From the cell containing the given text, extract its center point as [x, y] coordinate. 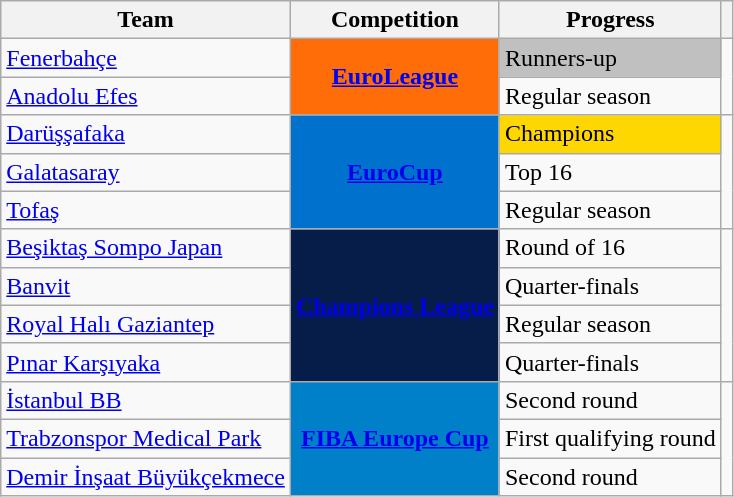
FIBA Europe Cup [394, 438]
İstanbul BB [146, 400]
Galatasaray [146, 172]
Competition [394, 20]
Tofaş [146, 210]
Top 16 [610, 172]
Pınar Karşıyaka [146, 362]
Champions League [394, 305]
Runners-up [610, 58]
Beşiktaş Sompo Japan [146, 248]
Demir İnşaat Büyükçekmece [146, 477]
Banvit [146, 286]
Progress [610, 20]
Trabzonspor Medical Park [146, 438]
Darüşşafaka [146, 134]
Royal Halı Gaziantep [146, 324]
EuroCup [394, 172]
First qualifying round [610, 438]
Anadolu Efes [146, 96]
Fenerbahçe [146, 58]
Champions [610, 134]
Team [146, 20]
EuroLeague [394, 77]
Round of 16 [610, 248]
